Search for the cell housing the specified text and yield its [X, Y] center coordinate. 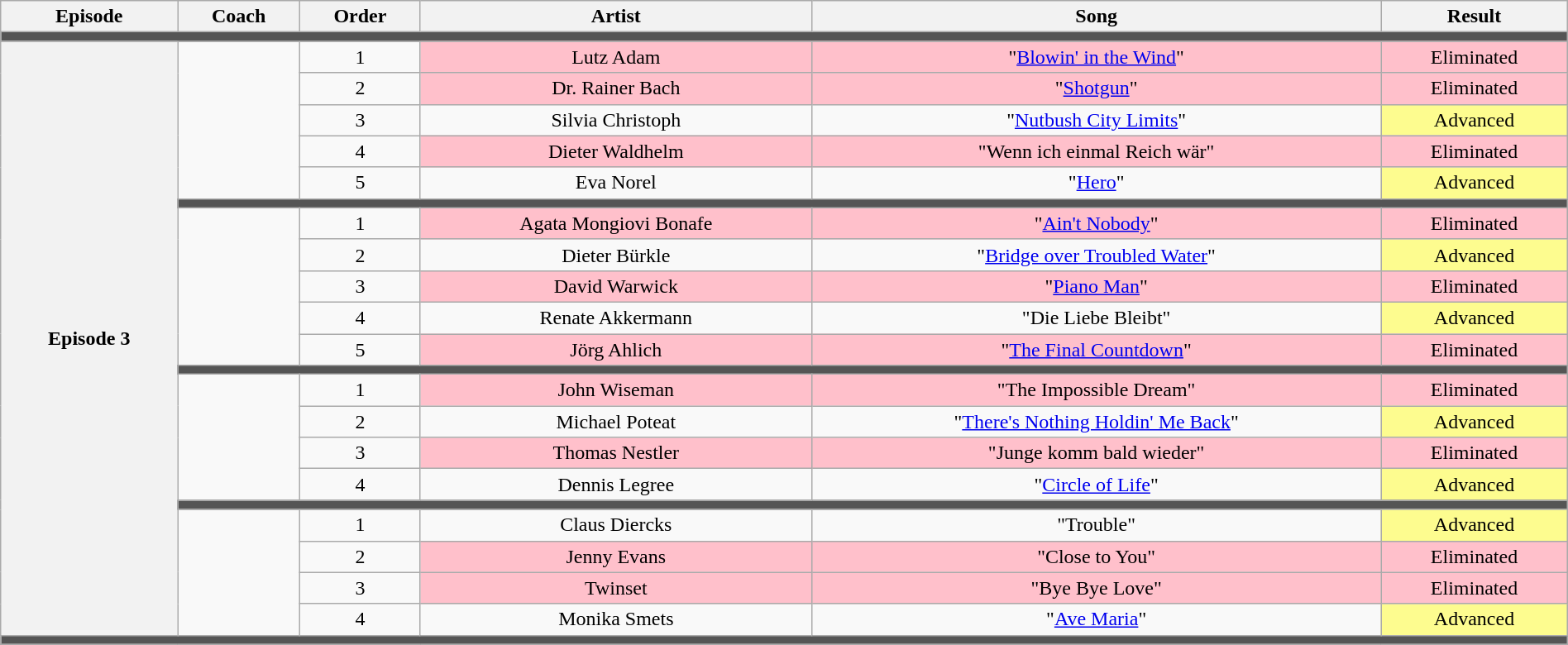
David Warwick [615, 286]
"Bye Bye Love" [1097, 588]
"Junge komm bald wieder" [1097, 453]
Dennis Legree [615, 485]
"Blowin' in the Wind" [1097, 57]
Artist [615, 17]
Twinset [615, 588]
"Trouble" [1097, 525]
Thomas Nestler [615, 453]
Lutz Adam [615, 57]
Result [1474, 17]
Order [361, 17]
Eva Norel [615, 183]
"Piano Man" [1097, 286]
John Wiseman [615, 390]
"Ain't Nobody" [1097, 223]
"Circle of Life" [1097, 485]
Dr. Rainer Bach [615, 88]
Dieter Waldhelm [615, 151]
Episode [89, 17]
"Wenn ich einmal Reich wär" [1097, 151]
"Hero" [1097, 183]
"Bridge over Troubled Water" [1097, 255]
Agata Mongiovi Bonafe [615, 223]
"Close to You" [1097, 557]
Monika Smets [615, 619]
"The Impossible Dream" [1097, 390]
"There's Nothing Holdin' Me Back" [1097, 422]
Dieter Bürkle [615, 255]
Michael Poteat [615, 422]
Song [1097, 17]
Episode 3 [89, 338]
"Shotgun" [1097, 88]
"Die Liebe Bleibt" [1097, 318]
"The Final Countdown" [1097, 350]
Jörg Ahlich [615, 350]
Jenny Evans [615, 557]
Renate Akkermann [615, 318]
Silvia Christoph [615, 120]
"Ave Maria" [1097, 619]
"Nutbush City Limits" [1097, 120]
Coach [239, 17]
Claus Diercks [615, 525]
